Return the (x, y) coordinate for the center point of the cell that contains the specified text.  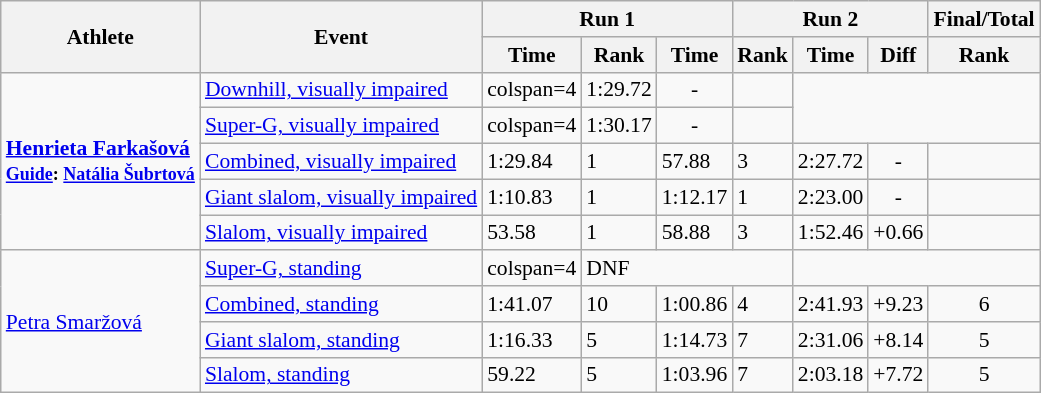
1:03.96 (694, 375)
2:03.18 (830, 375)
Event (341, 36)
+7.72 (898, 375)
58.88 (694, 233)
59.22 (532, 375)
Petra Smaržová (100, 322)
Combined, standing (341, 304)
1:00.86 (694, 304)
Diff (898, 55)
Final/Total (984, 19)
+8.14 (898, 340)
Super-G, standing (341, 269)
53.58 (532, 233)
1:29.84 (532, 162)
10 (618, 304)
57.88 (694, 162)
6 (984, 304)
Slalom, standing (341, 375)
Combined, visually impaired (341, 162)
DNF (687, 269)
1:16.33 (532, 340)
2:23.00 (830, 197)
Run 2 (830, 19)
1:12.17 (694, 197)
Giant slalom, visually impaired (341, 197)
1:41.07 (532, 304)
Athlete (100, 36)
2:41.93 (830, 304)
1:29.72 (618, 90)
4 (762, 304)
Slalom, visually impaired (341, 233)
1:14.73 (694, 340)
+9.23 (898, 304)
Giant slalom, standing (341, 340)
Henrieta FarkašováGuide: Natália Šubrtová (100, 161)
1:30.17 (618, 126)
2:31.06 (830, 340)
+0.66 (898, 233)
Run 1 (607, 19)
1:10.83 (532, 197)
1:52.46 (830, 233)
Downhill, visually impaired (341, 90)
Super-G, visually impaired (341, 126)
2:27.72 (830, 162)
